Extract the (X, Y) coordinate from the center of the cell holding the provided text.  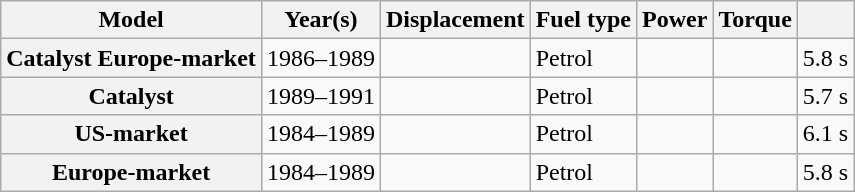
Power (675, 20)
1989–1991 (320, 96)
Catalyst (132, 96)
6.1 s (825, 134)
Model (132, 20)
Displacement (455, 20)
US-market (132, 134)
5.7 s (825, 96)
Torque (755, 20)
1986–1989 (320, 58)
Catalyst Europe-market (132, 58)
Europe-market (132, 172)
Fuel type (583, 20)
Year(s) (320, 20)
